Output the [x, y] coordinate of the center of the cell containing the given text.  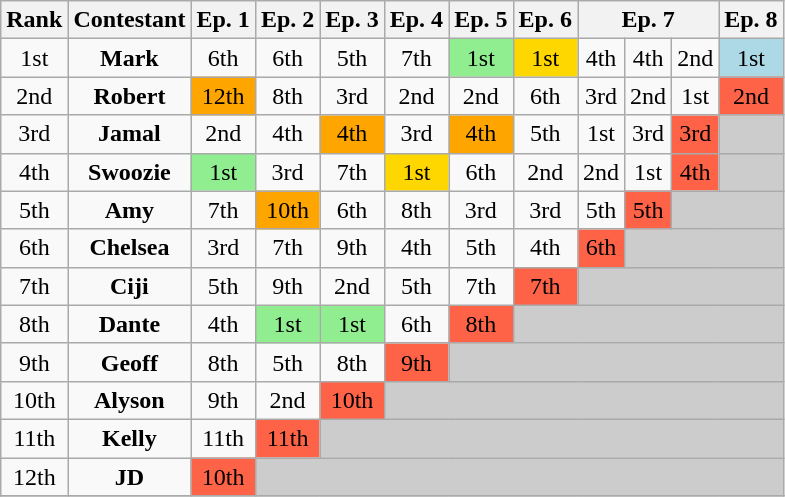
Geoff [130, 362]
Ciji [130, 286]
Swoozie [130, 172]
Amy [130, 210]
Ep. 5 [481, 20]
Ep. 7 [648, 20]
Dante [130, 324]
JD [130, 477]
Contestant [130, 20]
Ep. 2 [287, 20]
Mark [130, 58]
Ep. 4 [416, 20]
Ep. 8 [751, 20]
Rank [34, 20]
Jamal [130, 134]
Kelly [130, 438]
Robert [130, 96]
Ep. 6 [545, 20]
Ep. 3 [352, 20]
Chelsea [130, 248]
Alyson [130, 400]
Ep. 1 [223, 20]
